Extract the (X, Y) coordinate from the center of the cell holding the provided text.  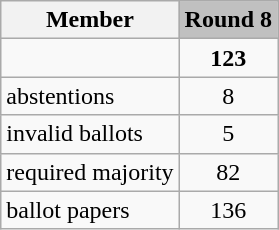
ballot papers (90, 210)
8 (228, 96)
5 (228, 134)
invalid ballots (90, 134)
abstentions (90, 96)
123 (228, 58)
Member (90, 20)
Round 8 (228, 20)
82 (228, 172)
required majority (90, 172)
136 (228, 210)
